Identify which cell holds the provided text, then report its (X, Y) central coordinate. 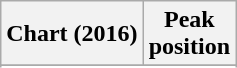
Chart (2016) (72, 34)
Peak position (189, 34)
